For the text-containing cell, return its midpoint in [X, Y] coordinate format. 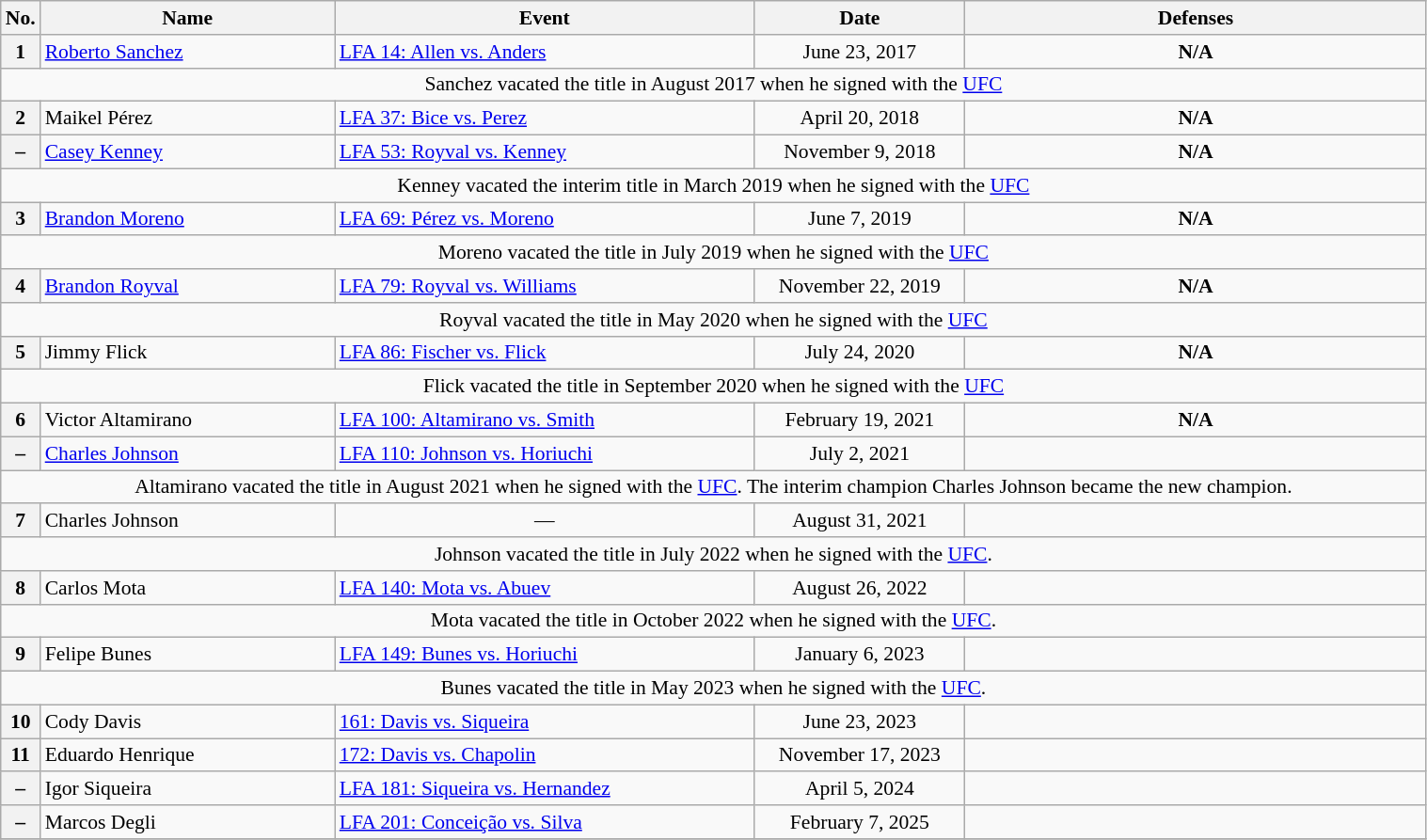
Bunes vacated the title in May 2023 when he signed with the UFC. [713, 689]
Casey Kenney [188, 152]
1 [21, 52]
July 24, 2020 [860, 353]
LFA 110: Johnson vs. Horiuchi [545, 453]
Brandon Moreno [188, 219]
January 6, 2023 [860, 655]
Name [188, 18]
Kenney vacated the interim title in March 2019 when he signed with the UFC [713, 185]
172: Davis vs. Chapolin [545, 755]
LFA 37: Bice vs. Perez [545, 119]
Mota vacated the title in October 2022 when he signed with the UFC. [713, 621]
Johnson vacated the title in July 2022 when he signed with the UFC. [713, 554]
LFA 149: Bunes vs. Horiuchi [545, 655]
LFA 86: Fischer vs. Flick [545, 353]
2 [21, 119]
June 23, 2017 [860, 52]
Brandon Royval [188, 286]
Altamirano vacated the title in August 2021 when he signed with the UFC. The interim champion Charles Johnson became the new champion. [713, 487]
No. [21, 18]
3 [21, 219]
November 9, 2018 [860, 152]
February 7, 2025 [860, 822]
11 [21, 755]
4 [21, 286]
10 [21, 721]
April 20, 2018 [860, 119]
LFA 181: Siqueira vs. Hernandez [545, 789]
9 [21, 655]
Flick vacated the title in September 2020 when he signed with the UFC [713, 387]
June 23, 2023 [860, 721]
Igor Siqueira [188, 789]
Felipe Bunes [188, 655]
Marcos Degli [188, 822]
Cody Davis [188, 721]
Event [545, 18]
June 7, 2019 [860, 219]
August 31, 2021 [860, 521]
LFA 140: Mota vs. Abuev [545, 588]
LFA 69: Pérez vs. Moreno [545, 219]
Date [860, 18]
161: Davis vs. Siqueira [545, 721]
Carlos Mota [188, 588]
April 5, 2024 [860, 789]
LFA 53: Royval vs. Kenney [545, 152]
Defenses [1196, 18]
August 26, 2022 [860, 588]
LFA 79: Royval vs. Williams [545, 286]
July 2, 2021 [860, 453]
November 17, 2023 [860, 755]
Victor Altamirano [188, 420]
Jimmy Flick [188, 353]
Moreno vacated the title in July 2019 when he signed with the UFC [713, 253]
Maikel Pérez [188, 119]
Royval vacated the title in May 2020 when he signed with the UFC [713, 320]
7 [21, 521]
LFA 201: Conceição vs. Silva [545, 822]
— [545, 521]
LFA 14: Allen vs. Anders [545, 52]
Sanchez vacated the title in August 2017 when he signed with the UFC [713, 85]
LFA 100: Altamirano vs. Smith [545, 420]
Eduardo Henrique [188, 755]
6 [21, 420]
8 [21, 588]
November 22, 2019 [860, 286]
Roberto Sanchez [188, 52]
February 19, 2021 [860, 420]
5 [21, 353]
